From the cell containing the given text, extract its center point as (X, Y) coordinate. 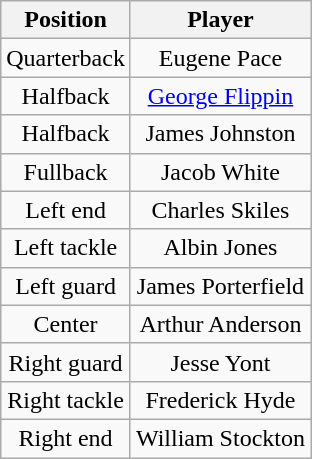
Left guard (66, 286)
George Flippin (220, 96)
Albin Jones (220, 248)
Right tackle (66, 400)
Quarterback (66, 58)
Center (66, 324)
Left end (66, 210)
Fullback (66, 172)
Arthur Anderson (220, 324)
Eugene Pace (220, 58)
Position (66, 20)
Charles Skiles (220, 210)
Jesse Yont (220, 362)
James Johnston (220, 134)
Jacob White (220, 172)
William Stockton (220, 438)
Right guard (66, 362)
Right end (66, 438)
Frederick Hyde (220, 400)
Left tackle (66, 248)
Player (220, 20)
James Porterfield (220, 286)
